Return (x, y) of the center of cell containing provided text 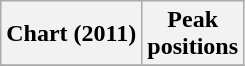
Peakpositions (193, 34)
Chart (2011) (72, 34)
